Return (X, Y) of the center of cell containing provided text 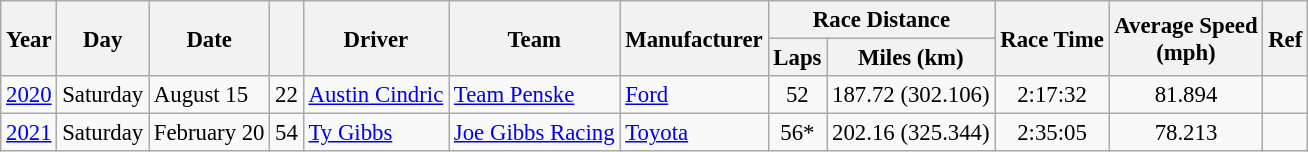
August 15 (208, 95)
Ford (694, 95)
Ty Gibbs (376, 133)
Joe Gibbs Racing (534, 133)
Ref (1286, 38)
2:17:32 (1052, 95)
Toyota (694, 133)
56* (798, 133)
54 (286, 133)
52 (798, 95)
22 (286, 95)
Team Penske (534, 95)
Race Distance (882, 20)
187.72 (302.106) (911, 95)
Date (208, 38)
78.213 (1186, 133)
Day (103, 38)
2020 (29, 95)
Year (29, 38)
Average Speed(mph) (1186, 38)
2:35:05 (1052, 133)
Austin Cindric (376, 95)
Driver (376, 38)
Laps (798, 58)
202.16 (325.344) (911, 133)
81.894 (1186, 95)
Race Time (1052, 38)
February 20 (208, 133)
Team (534, 38)
Manufacturer (694, 38)
2021 (29, 133)
Miles (km) (911, 58)
